Return the (x, y) coordinate for the center point of the cell that contains the specified text.  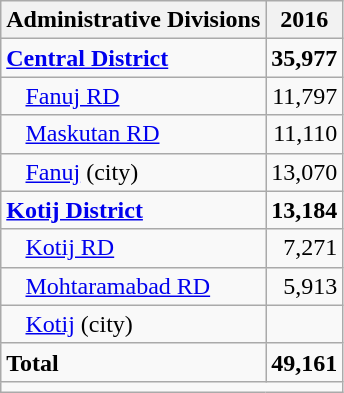
Fanuj (city) (134, 172)
Administrative Divisions (134, 20)
11,797 (304, 96)
Kotij District (134, 210)
Total (134, 362)
Fanuj RD (134, 96)
35,977 (304, 58)
49,161 (304, 362)
Kotij RD (134, 248)
7,271 (304, 248)
2016 (304, 20)
Mohtaramabad RD (134, 286)
Kotij (city) (134, 324)
13,070 (304, 172)
5,913 (304, 286)
Central District (134, 58)
11,110 (304, 134)
13,184 (304, 210)
Maskutan RD (134, 134)
